Scan for the cell matching the given text and deliver its (x, y) coordinate at center. 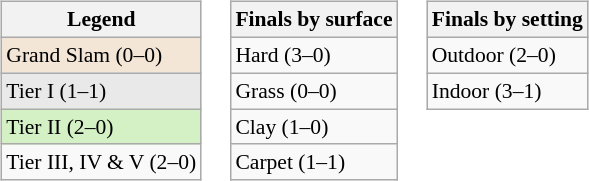
Finals by setting (508, 20)
Carpet (1–1) (314, 162)
Hard (3–0) (314, 55)
Grand Slam (0–0) (101, 55)
Finals by surface (314, 20)
Legend (101, 20)
Clay (1–0) (314, 127)
Tier II (2–0) (101, 127)
Indoor (3–1) (508, 91)
Grass (0–0) (314, 91)
Tier III, IV & V (2–0) (101, 162)
Tier I (1–1) (101, 91)
Outdoor (2–0) (508, 55)
